Return the [X, Y] coordinate for the center point of the cell that contains the specified text.  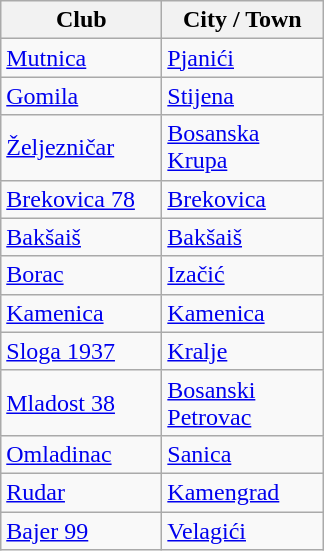
Bosanska Krupa [242, 148]
Mladost 38 [82, 402]
Bajer 99 [82, 531]
Brekovica [242, 199]
Stijena [242, 96]
Kralje [242, 351]
Brekovica 78 [82, 199]
Kamengrad [242, 492]
Pjanići [242, 58]
Borac [82, 275]
Sanica [242, 454]
Velagići [242, 531]
Sloga 1937 [82, 351]
Rudar [82, 492]
Izačić [242, 275]
Club [82, 20]
Gomila [82, 96]
Omladinac [82, 454]
Bosanski Petrovac [242, 402]
City / Town [242, 20]
Željezničar [82, 148]
Mutnica [82, 58]
